Find where the given text appears and provide that cell's center as (X, Y) coordinate. 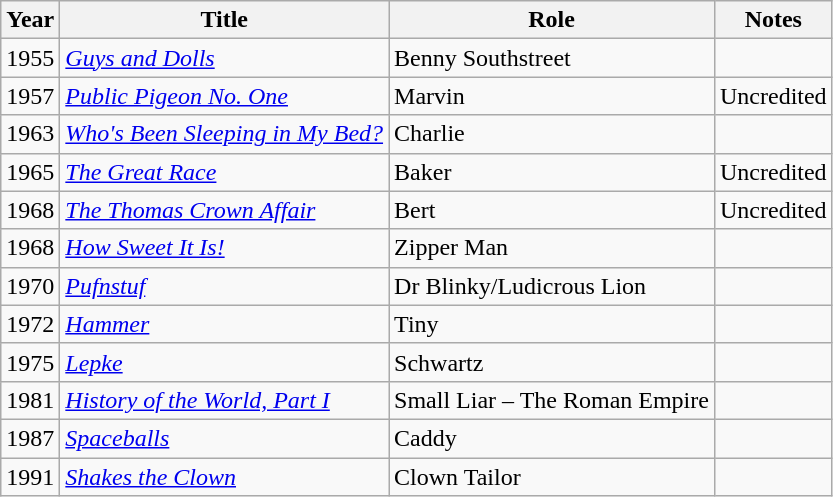
Clown Tailor (552, 477)
Role (552, 20)
Marvin (552, 96)
1957 (30, 96)
Zipper Man (552, 248)
1975 (30, 362)
Lepke (224, 362)
Year (30, 20)
Pufnstuf (224, 286)
Charlie (552, 134)
The Thomas Crown Affair (224, 210)
Caddy (552, 438)
1965 (30, 172)
Schwartz (552, 362)
Guys and Dolls (224, 58)
Public Pigeon No. One (224, 96)
Benny Southstreet (552, 58)
1981 (30, 400)
Shakes the Clown (224, 477)
Notes (773, 20)
Hammer (224, 324)
Bert (552, 210)
1987 (30, 438)
Title (224, 20)
Baker (552, 172)
1991 (30, 477)
Tiny (552, 324)
Dr Blinky/Ludicrous Lion (552, 286)
How Sweet It Is! (224, 248)
1963 (30, 134)
Who's Been Sleeping in My Bed? (224, 134)
Small Liar – The Roman Empire (552, 400)
1955 (30, 58)
Spaceballs (224, 438)
History of the World, Part I (224, 400)
1972 (30, 324)
The Great Race (224, 172)
1970 (30, 286)
